Locate the cell with the specified text and output its [x, y] center coordinate. 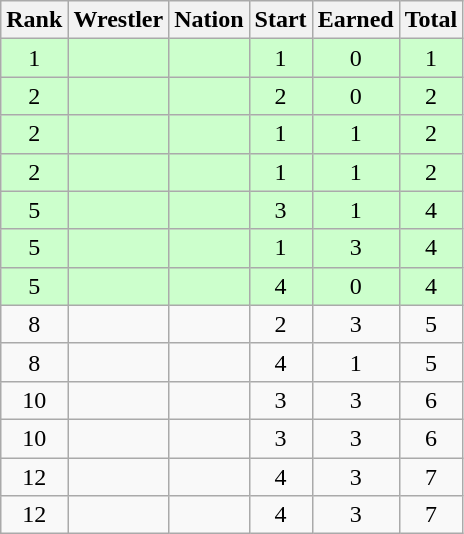
Total [431, 20]
Earned [356, 20]
Start [280, 20]
Rank [34, 20]
Nation [209, 20]
Wrestler [118, 20]
